Search for the cell housing the specified text and yield its (x, y) center coordinate. 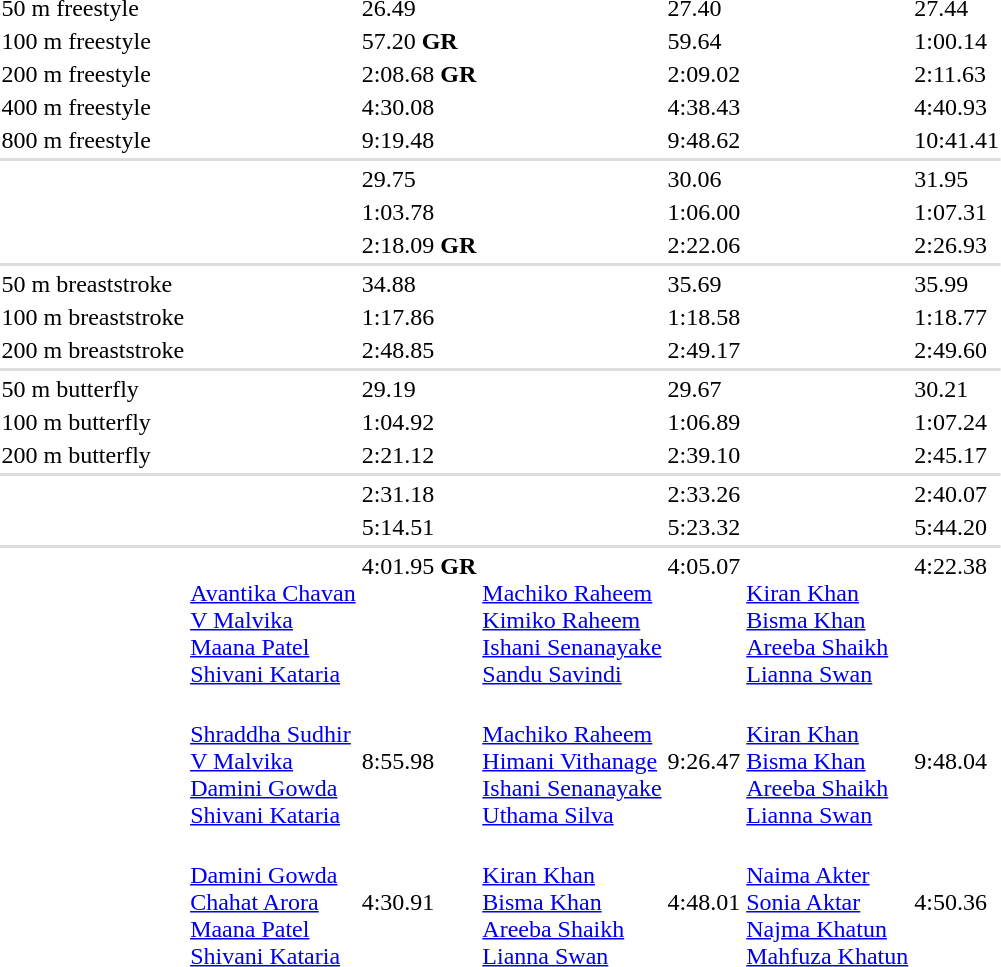
9:48.62 (704, 140)
4:01.95 GR (419, 620)
1:06.00 (704, 212)
31.95 (957, 179)
2:40.07 (957, 494)
800 m freestyle (93, 140)
2:08.68 GR (419, 74)
2:49.17 (704, 350)
200 m butterfly (93, 455)
4:05.07 (704, 620)
1:17.86 (419, 317)
200 m breaststroke (93, 350)
1:18.58 (704, 317)
29.75 (419, 179)
1:07.31 (957, 212)
Machiko RaheemKimiko RaheemIshani Senanayake Sandu Savindi (572, 620)
400 m freestyle (93, 107)
35.99 (957, 284)
59.64 (704, 41)
9:48.04 (957, 761)
100 m butterfly (93, 422)
2:18.09 GR (419, 245)
30.06 (704, 179)
2:39.10 (704, 455)
100 m freestyle (93, 41)
4:38.43 (704, 107)
1:03.78 (419, 212)
35.69 (704, 284)
Machiko RaheemHimani VithanageIshani Senanayake Uthama Silva (572, 761)
2:22.06 (704, 245)
1:00.14 (957, 41)
1:07.24 (957, 422)
2:45.17 (957, 455)
29.67 (704, 389)
57.20 GR (419, 41)
2:21.12 (419, 455)
1:06.89 (704, 422)
2:33.26 (704, 494)
1:18.77 (957, 317)
5:23.32 (704, 527)
29.19 (419, 389)
9:26.47 (704, 761)
4:30.08 (419, 107)
4:22.38 (957, 620)
50 m butterfly (93, 389)
Shraddha Sudhir V MalvikaDamini GowdaShivani Kataria (274, 761)
50 m breaststroke (93, 284)
2:31.18 (419, 494)
30.21 (957, 389)
2:11.63 (957, 74)
10:41.41 (957, 140)
2:26.93 (957, 245)
34.88 (419, 284)
Avantika Chavan V MalvikaMaana PatelShivani Kataria (274, 620)
2:49.60 (957, 350)
200 m freestyle (93, 74)
2:48.85 (419, 350)
5:14.51 (419, 527)
4:40.93 (957, 107)
2:09.02 (704, 74)
9:19.48 (419, 140)
5:44.20 (957, 527)
1:04.92 (419, 422)
8:55.98 (419, 761)
100 m breaststroke (93, 317)
